Output the (x, y) coordinate of the center of the cell containing the given text.  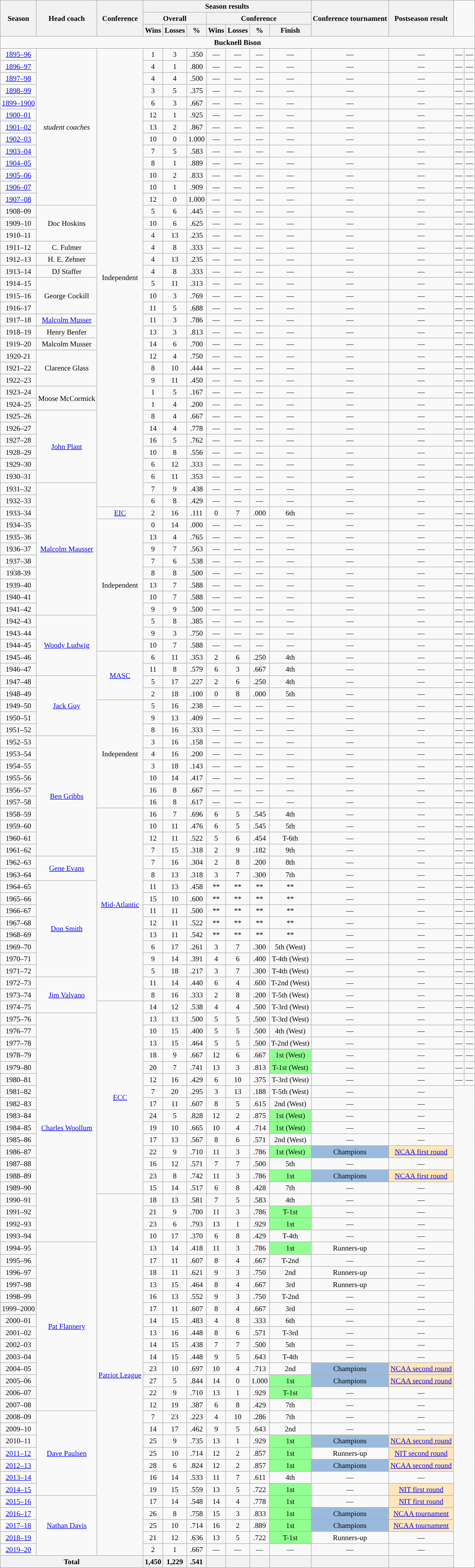
.158 (196, 742)
Moose McCormick (67, 398)
1988–89 (19, 1176)
.793 (196, 1224)
28 (153, 1465)
John Plant (67, 446)
.563 (196, 549)
C. Fulmer (67, 248)
1997–98 (19, 1284)
2013–14 (19, 1477)
Total (72, 1562)
1952–53 (19, 742)
.548 (196, 1502)
2015–16 (19, 1502)
2009–10 (19, 1429)
Postseason result (421, 19)
1958–59 (19, 814)
1950–51 (19, 718)
.552 (196, 1296)
2001–02 (19, 1333)
.223 (196, 1417)
1974–75 (19, 1007)
26 (153, 1513)
2007–08 (19, 1405)
1934–35 (19, 525)
.286 (260, 1417)
.458 (196, 886)
5th (West) (290, 947)
T-6th (290, 838)
.483 (196, 1321)
1996–97 (19, 1272)
9th (290, 850)
1913–14 (19, 272)
1960–61 (19, 838)
.418 (196, 1248)
.611 (260, 1477)
.417 (196, 778)
.769 (196, 296)
.925 (196, 115)
1949–50 (19, 706)
.556 (196, 453)
1910–11 (19, 235)
H. E. Zehner (67, 259)
Jim Valvano (67, 995)
.304 (196, 862)
2002–03 (19, 1345)
1984–85 (19, 1128)
.621 (196, 1272)
T-1st (West) (290, 1067)
.758 (196, 1513)
1903–04 (19, 151)
2006–07 (19, 1393)
.559 (196, 1489)
.665 (196, 1128)
.867 (196, 127)
1914–15 (19, 284)
.391 (196, 959)
1909–10 (19, 224)
Patriot League (120, 1375)
1901–02 (19, 127)
1976–77 (19, 1031)
.188 (260, 1091)
1937–38 (19, 561)
.581 (196, 1200)
.542 (196, 935)
1990–91 (19, 1200)
1959–60 (19, 826)
.615 (260, 1104)
1936–37 (19, 549)
1989–90 (19, 1188)
1912–13 (19, 259)
1899–1900 (19, 103)
Ben Gribbs (67, 796)
1993–94 (19, 1236)
.762 (196, 440)
1953–54 (19, 754)
.444 (196, 368)
2012–13 (19, 1465)
Malcolm Mausser (67, 549)
1992–93 (19, 1224)
.100 (196, 694)
.143 (196, 766)
1946–47 (19, 670)
1895–96 (19, 55)
1986–87 (19, 1152)
1951–52 (19, 730)
.454 (260, 838)
.824 (196, 1465)
.541 (196, 1562)
1904–05 (19, 163)
1902–03 (19, 139)
1994–95 (19, 1248)
.476 (196, 826)
EIC (120, 513)
student coaches (67, 127)
1,229 (175, 1562)
1918–19 (19, 332)
.844 (196, 1381)
1956–57 (19, 790)
Head coach (67, 19)
1935–36 (19, 537)
1905–06 (19, 175)
1898–99 (19, 91)
1978–79 (19, 1055)
2000–01 (19, 1321)
1967–68 (19, 923)
2008–09 (19, 1417)
Bucknell Bison (238, 43)
.617 (196, 802)
1942–43 (19, 621)
.625 (196, 224)
1927–28 (19, 440)
1985–86 (19, 1140)
Mid-Atlantic (120, 905)
.450 (196, 380)
1941–42 (19, 609)
1944–45 (19, 645)
1975–76 (19, 1019)
2017–18 (19, 1526)
.696 (196, 814)
.742 (196, 1176)
.370 (196, 1236)
24 (153, 1116)
.579 (196, 670)
1907–08 (19, 199)
Woody Ludwig (67, 645)
1963–64 (19, 875)
1987–88 (19, 1164)
1943–44 (19, 633)
1968–69 (19, 935)
1923–24 (19, 392)
.636 (196, 1538)
.697 (196, 1369)
1981–82 (19, 1091)
1896–97 (19, 67)
.111 (196, 513)
.533 (196, 1477)
Jack Guy (67, 706)
1908–09 (19, 211)
Dave Paulsen (67, 1453)
1972–73 (19, 983)
2018–19 (19, 1538)
1999–2000 (19, 1309)
1931–32 (19, 489)
1947–48 (19, 682)
Season (19, 19)
.741 (196, 1067)
1926–27 (19, 428)
1995–96 (19, 1260)
Nathan Davis (67, 1526)
1977–78 (19, 1043)
2010–11 (19, 1441)
.261 (196, 947)
.387 (196, 1405)
1983–84 (19, 1116)
.713 (260, 1369)
1964–65 (19, 886)
1920-21 (19, 356)
Doc Hoskins (67, 223)
Season results (227, 6)
2004–05 (19, 1369)
2005–06 (19, 1381)
.350 (196, 55)
1921–22 (19, 368)
1922–23 (19, 380)
1916–17 (19, 308)
ECC (120, 1098)
2003–04 (19, 1357)
1919–20 (19, 344)
2019–20 (19, 1550)
1971–72 (19, 971)
1925–26 (19, 416)
Pat Flannery (67, 1326)
1982–83 (19, 1104)
.385 (196, 621)
1932–33 (19, 501)
Clarence Glass (67, 368)
1954–55 (19, 766)
1929–30 (19, 465)
.182 (260, 850)
.828 (196, 1116)
1928–29 (19, 453)
2016–17 (19, 1513)
T-3rd (290, 1333)
1945–46 (19, 657)
1939–40 (19, 585)
1979–80 (19, 1067)
.517 (196, 1188)
1897–98 (19, 79)
1915–16 (19, 296)
.295 (196, 1091)
.440 (196, 983)
1940–41 (19, 597)
1924–25 (19, 404)
1980–81 (19, 1080)
1965–66 (19, 899)
1973–74 (19, 995)
1900–01 (19, 115)
.409 (196, 718)
Henry Benfer (67, 332)
Don Smith (67, 929)
George Cockill (67, 296)
1,450 (153, 1562)
.462 (196, 1429)
2014–15 (19, 1489)
1966–67 (19, 911)
.765 (196, 537)
MASC (120, 675)
1998–99 (19, 1296)
1970–71 (19, 959)
.875 (260, 1116)
.167 (196, 392)
.428 (260, 1188)
Conference tournament (350, 19)
2011–12 (19, 1453)
.238 (196, 706)
1917–18 (19, 320)
1930–31 (19, 477)
1938-39 (19, 573)
Finish (290, 30)
1962–63 (19, 862)
.227 (196, 682)
1957–58 (19, 802)
Charles Woollum (67, 1128)
NIT second round (421, 1453)
.909 (196, 187)
27 (153, 1381)
1991–92 (19, 1212)
1948–49 (19, 694)
1911–12 (19, 248)
1933–34 (19, 513)
.688 (196, 308)
Overall (175, 19)
.445 (196, 211)
.313 (196, 284)
4th (West) (290, 1031)
8th (290, 862)
1969–70 (19, 947)
.217 (196, 971)
DJ Staffer (67, 272)
1906–07 (19, 187)
.567 (196, 1140)
1955–56 (19, 778)
.800 (196, 67)
Gene Evans (67, 869)
1961–62 (19, 850)
.735 (196, 1441)
